Return (x, y) of the center of cell containing provided text 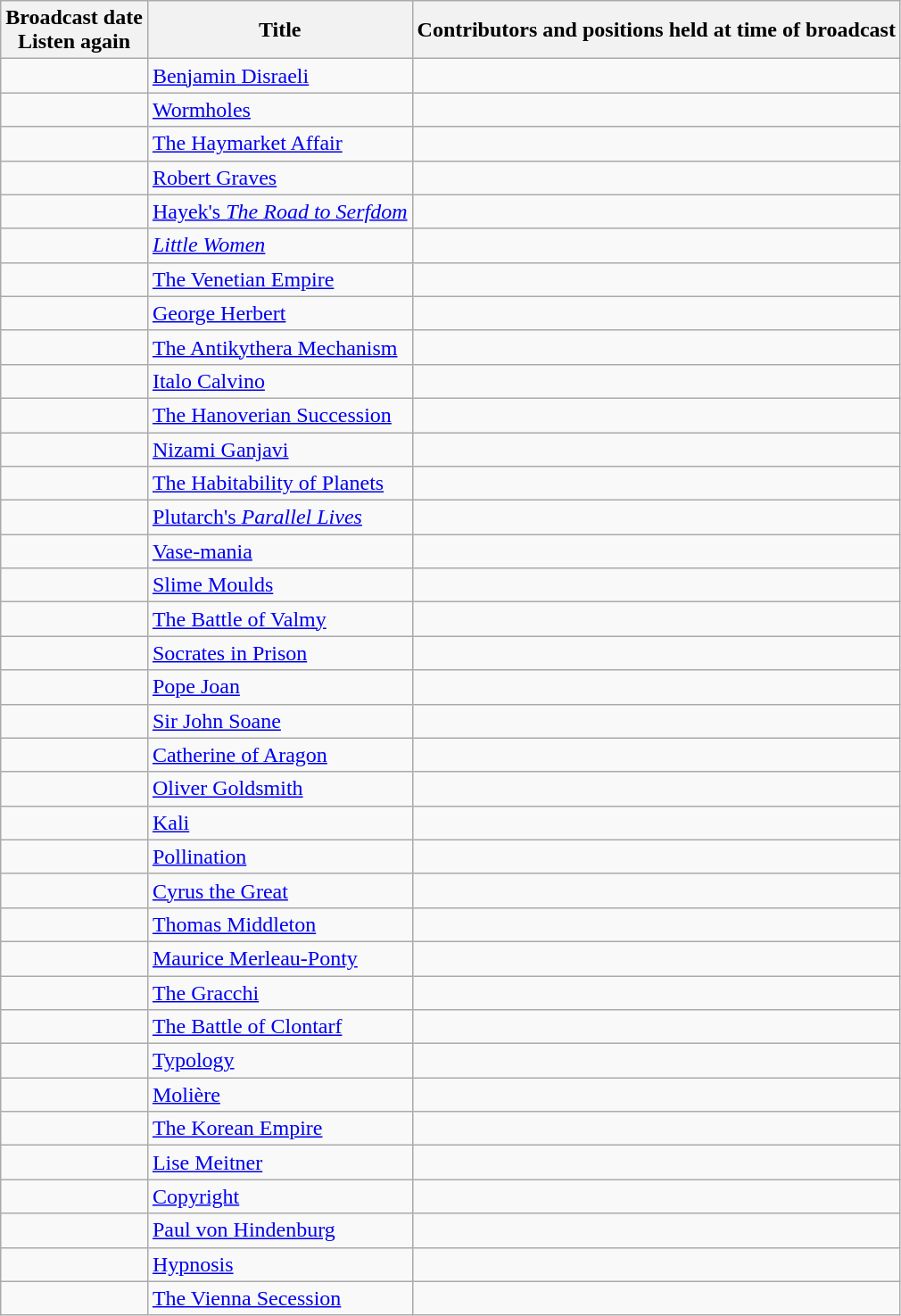
Vase-mania (280, 551)
Catherine of Aragon (280, 755)
The Hanoverian Succession (280, 415)
The Korean Empire (280, 1129)
Cyrus the Great (280, 890)
Paul von Hindenburg (280, 1230)
Kali (280, 823)
Sir John Soane (280, 721)
Copyright (280, 1196)
Title (280, 30)
Contributors and positions held at time of broadcast (657, 30)
The Battle of Clontarf (280, 1027)
Thomas Middleton (280, 924)
Nizami Ganjavi (280, 449)
The Habitability of Planets (280, 484)
The Antikythera Mechanism (280, 347)
Slime Moulds (280, 585)
The Vienna Secession (280, 1298)
Hypnosis (280, 1264)
Robert Graves (280, 178)
The Haymarket Affair (280, 144)
Hayek's The Road to Serfdom (280, 211)
The Battle of Valmy (280, 619)
George Herbert (280, 313)
Molière (280, 1095)
Oliver Goldsmith (280, 789)
Typology (280, 1061)
Maurice Merleau-Ponty (280, 958)
Little Women (280, 245)
Wormholes (280, 110)
Lise Meitner (280, 1163)
The Gracchi (280, 993)
Benjamin Disraeli (280, 76)
The Venetian Empire (280, 279)
Pope Joan (280, 687)
Plutarch's Parallel Lives (280, 517)
Broadcast date Listen again (75, 30)
Socrates in Prison (280, 653)
Italo Calvino (280, 381)
Pollination (280, 857)
